Capture the cell that displays the provided text and extract its [X, Y] central coordinate. 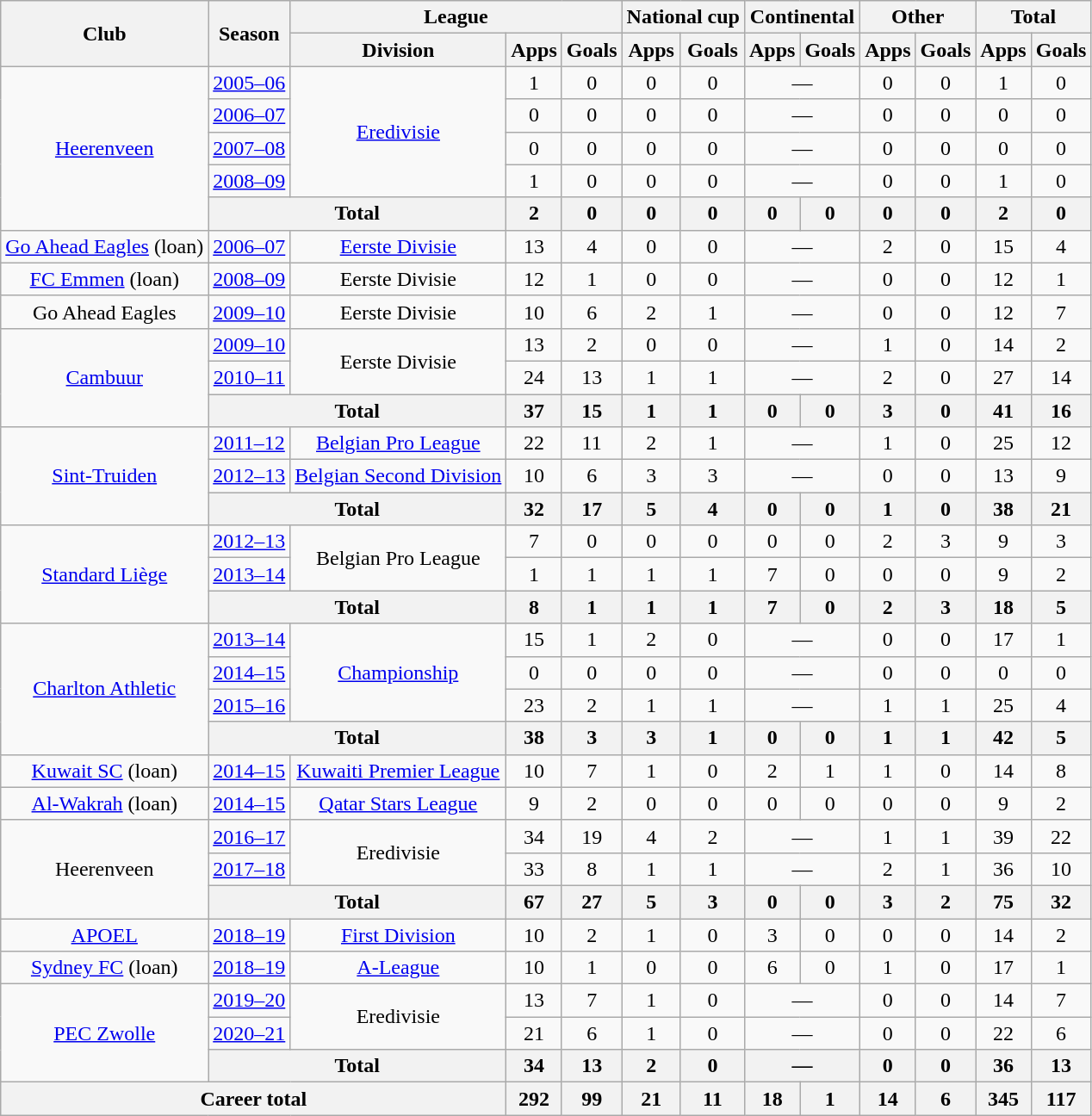
24 [534, 377]
Al-Wakrah (loan) [105, 803]
Club [105, 34]
2007–08 [250, 148]
Sydney FC (loan) [105, 968]
19 [592, 836]
2015–16 [250, 705]
2011–12 [250, 443]
First Division [398, 934]
National cup [683, 17]
33 [534, 869]
2017–18 [250, 869]
Sint-Truiden [105, 476]
Charlton Athletic [105, 689]
16 [1061, 411]
A-League [398, 968]
2010–11 [250, 377]
Kuwaiti Premier League [398, 771]
FC Emmen (loan) [105, 279]
42 [1003, 738]
2019–20 [250, 1001]
Championship [398, 673]
Other [918, 17]
99 [592, 1099]
2020–21 [250, 1033]
Standard Liège [105, 574]
Belgian Second Division [398, 476]
Qatar Stars League [398, 803]
Go Ahead Eagles [105, 312]
League [456, 17]
41 [1003, 411]
Continental [802, 17]
APOEL [105, 934]
345 [1003, 1099]
75 [1003, 902]
67 [534, 902]
39 [1003, 836]
Career total [253, 1099]
Division [398, 50]
Kuwait SC (loan) [105, 771]
2016–17 [250, 836]
Cambuur [105, 377]
PEC Zwolle [105, 1033]
117 [1061, 1099]
Season [250, 34]
37 [534, 411]
2005–06 [250, 83]
23 [534, 705]
292 [534, 1099]
Go Ahead Eagles (loan) [105, 246]
